From the cell containing the given text, extract its center point as [x, y] coordinate. 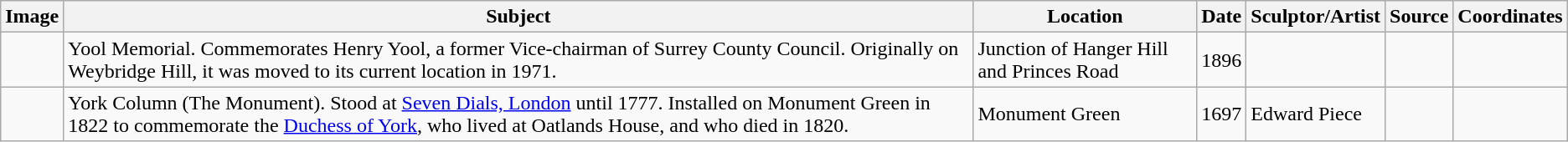
Subject [518, 17]
Monument Green [1086, 114]
1697 [1221, 114]
Coordinates [1510, 17]
Source [1419, 17]
1896 [1221, 60]
Edward Piece [1316, 114]
Location [1086, 17]
Date [1221, 17]
Junction of Hanger Hill and Princes Road [1086, 60]
Image [32, 17]
Sculptor/Artist [1316, 17]
